Provide the [x, y] coordinate of the cell's center where the given text is located.  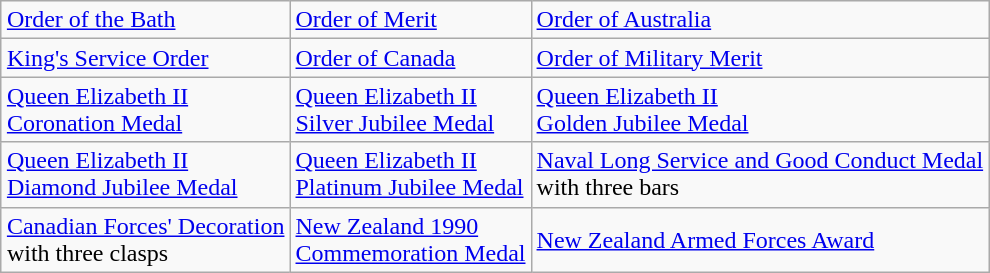
King's Service Order [146, 58]
Order of Military Merit [760, 58]
Queen Elizabeth IIDiamond Jubilee Medal [146, 174]
Queen Elizabeth IIGolden Jubilee Medal [760, 110]
Queen Elizabeth IICoronation Medal [146, 110]
Naval Long Service and Good Conduct Medalwith three bars [760, 174]
Order of Australia [760, 20]
Canadian Forces' Decorationwith three clasps [146, 240]
New Zealand 1990Commemoration Medal [410, 240]
New Zealand Armed Forces Award [760, 240]
Queen Elizabeth IISilver Jubilee Medal [410, 110]
Order of the Bath [146, 20]
Order of Merit [410, 20]
Queen Elizabeth IIPlatinum Jubilee Medal [410, 174]
Order of Canada [410, 58]
